Extract the (X, Y) coordinate from the center of the cell holding the provided text.  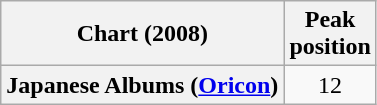
Peak position (330, 34)
Chart (2008) (142, 34)
12 (330, 85)
Japanese Albums (Oricon) (142, 85)
